Return [x, y] of the center of cell containing provided text 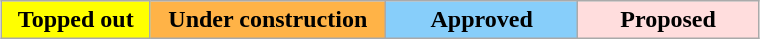
Proposed [668, 20]
Approved [482, 20]
Topped out [76, 20]
Under construction [268, 20]
